Provide the [x, y] coordinate of the cell's center where the given text is located.  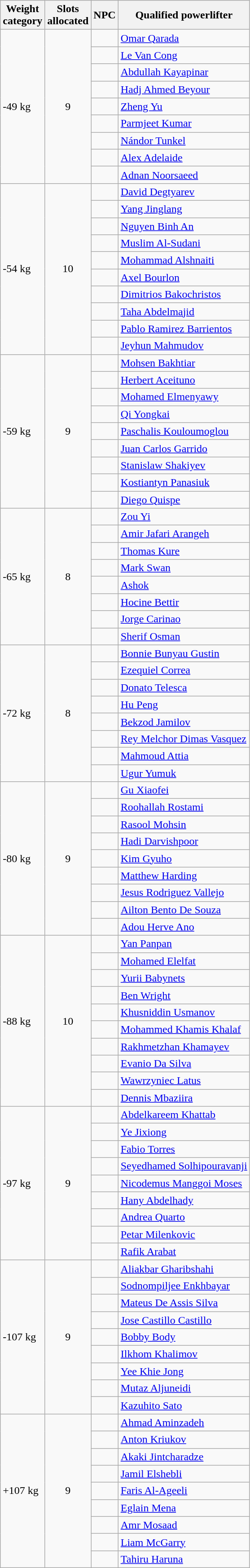
Rasool Mohsin [184, 824]
Yan Panpan [184, 944]
Slots allocated [68, 15]
Ilkhom Khalimov [184, 1354]
-59 kg [22, 431]
Qi Yongkai [184, 414]
Rafik Arabat [184, 1251]
Ezequiel Correa [184, 670]
Hocine Bettir [184, 602]
Adnan Noorsaeed [184, 175]
Omar Qarada [184, 38]
Mahmoud Attia [184, 756]
Ugur Yumuk [184, 773]
Qualified powerlifter [184, 15]
Adou Herve Ano [184, 927]
Bobby Body [184, 1337]
Jose Castillo Castillo [184, 1320]
Kostiantyn Panasiuk [184, 482]
-80 kg [22, 859]
Jesus Rodriguez Vallejo [184, 893]
Stanislaw Shakiyev [184, 465]
Kazuhito Sato [184, 1405]
Axel Bourlon [184, 277]
Bonnie Bunyau Gustin [184, 653]
Khusniddin Usmanov [184, 1012]
Dimitrios Bakochristos [184, 295]
Donato Telesca [184, 687]
Muslim Al-Sudani [184, 243]
-88 kg [22, 1021]
Yee Khie Jong [184, 1371]
NPC [105, 15]
Fabio Torres [184, 1149]
Hadj Ahmed Beyour [184, 89]
Jorge Carinao [184, 619]
Faris Al-Ageeli [184, 1491]
+107 kg [22, 1491]
Gu Xiaofei [184, 790]
Weight category [22, 15]
Yurii Babynets [184, 978]
Abdullah Kayapinar [184, 72]
Matthew Harding [184, 876]
Ahmad Aminzadeh [184, 1423]
Liam McGarry [184, 1542]
Parmjeet Kumar [184, 123]
Amir Jafari Arangeh [184, 534]
Amr Mosaad [184, 1525]
Sodnompiljee Enkhbayar [184, 1286]
Pablo Ramirez Barrientos [184, 329]
Yang Jinglang [184, 209]
Jamil Elshebli [184, 1474]
David Degtyarev [184, 192]
Tahiru Haruna [184, 1559]
Eglain Mena [184, 1508]
-54 kg [22, 269]
Le Van Cong [184, 55]
Thomas Kure [184, 551]
Andrea Quarto [184, 1217]
Nándor Tunkel [184, 141]
Mohammad Alshnaiti [184, 260]
-65 kg [22, 577]
Dennis Mbaziira [184, 1098]
Zheng Yu [184, 106]
Mateus De Assis Silva [184, 1303]
Zou Yi [184, 517]
Mohamed Elelfat [184, 961]
Mutaz Aljuneidi [184, 1388]
Herbert Aceituno [184, 380]
Rakhmetzhan Khamayev [184, 1047]
Akaki Jintcharadze [184, 1457]
Nicodemus Manggoi Moses [184, 1183]
Roohallah Rostami [184, 807]
Kim Gyuho [184, 859]
Ye Jixiong [184, 1132]
Juan Carlos Garrido [184, 448]
Hany Abdelhady [184, 1200]
Nguyen Binh An [184, 226]
Sherif Osman [184, 636]
-49 kg [22, 107]
-72 kg [22, 713]
Mohamed Elmenyawy [184, 397]
Taha Abdelmajid [184, 312]
Wawrzyniec Latus [184, 1081]
Hadi Darvishpoor [184, 841]
Ailton Bento De Souza [184, 910]
Aliakbar Gharibshahi [184, 1268]
Jeyhun Mahmudov [184, 346]
Evanio Da Silva [184, 1064]
Mark Swan [184, 568]
Rey Melchor Dimas Vasquez [184, 739]
Mohammed Khamis Khalaf [184, 1029]
Seyedhamed Solhipouravanji [184, 1166]
Anton Kriukov [184, 1440]
-107 kg [22, 1337]
Alex Adelaide [184, 158]
Paschalis Kouloumoglou [184, 431]
Petar Milenkovic [184, 1234]
Bekzod Jamilov [184, 722]
-97 kg [22, 1184]
Abdelkareem Khattab [184, 1115]
Hu Peng [184, 705]
Ashok [184, 585]
Mohsen Bakhtiar [184, 363]
Diego Quispe [184, 500]
Ben Wright [184, 995]
